For the text-containing cell, return its midpoint in [X, Y] coordinate format. 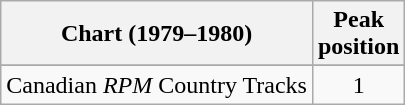
Peakposition [358, 34]
Canadian RPM Country Tracks [157, 85]
Chart (1979–1980) [157, 34]
1 [358, 85]
